Locate the cell with the specified text and output its [x, y] center coordinate. 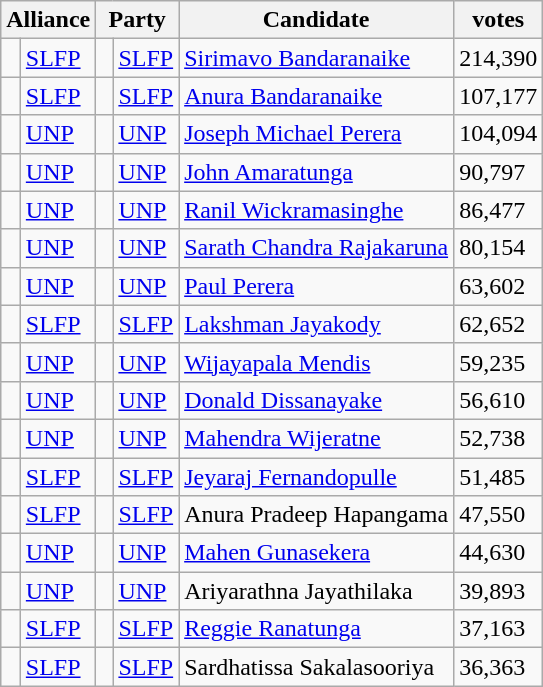
Joseph Michael Perera [316, 134]
Mahen Gunasekera [316, 553]
John Amaratunga [316, 172]
Sarath Chandra Rajakaruna [316, 248]
Anura Bandaranaike [316, 96]
47,550 [498, 515]
Alliance [48, 20]
104,094 [498, 134]
Ranil Wickramasinghe [316, 210]
Sirimavo Bandaranaike [316, 58]
Anura Pradeep Hapangama [316, 515]
Party [138, 20]
votes [498, 20]
52,738 [498, 438]
90,797 [498, 172]
59,235 [498, 362]
44,630 [498, 553]
Donald Dissanayake [316, 400]
Lakshman Jayakody [316, 324]
80,154 [498, 248]
Sardhatissa Sakalasooriya [316, 667]
Mahendra Wijeratne [316, 438]
37,163 [498, 629]
63,602 [498, 286]
Candidate [316, 20]
Ariyarathna Jayathilaka [316, 591]
Paul Perera [316, 286]
Wijayapala Mendis [316, 362]
107,177 [498, 96]
Jeyaraj Fernandopulle [316, 477]
Reggie Ranatunga [316, 629]
51,485 [498, 477]
86,477 [498, 210]
56,610 [498, 400]
36,363 [498, 667]
214,390 [498, 58]
39,893 [498, 591]
62,652 [498, 324]
